Return (x, y) of the center of cell containing provided text 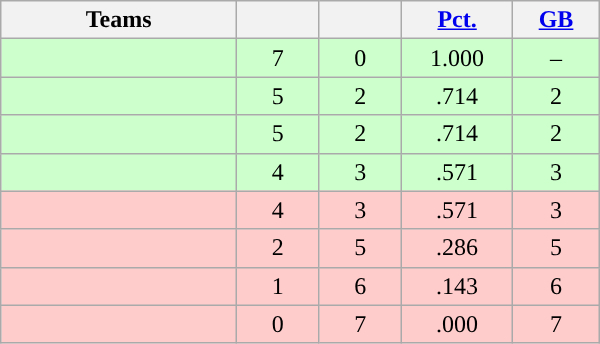
1.000 (456, 58)
1 (277, 286)
Teams (119, 20)
Pct. (456, 20)
.000 (456, 324)
.286 (456, 248)
.143 (456, 286)
– (556, 58)
GB (556, 20)
